Determine the (x, y) coordinate at the center of the cell enclosing the given text.  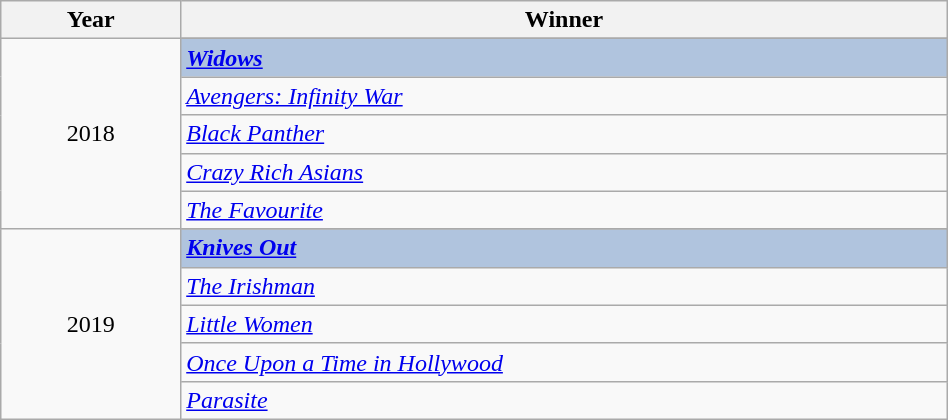
Black Panther (564, 134)
Crazy Rich Asians (564, 172)
Widows (564, 58)
The Favourite (564, 210)
Knives Out (564, 248)
2018 (91, 134)
Avengers: Infinity War (564, 96)
Winner (564, 20)
Once Upon a Time in Hollywood (564, 362)
Parasite (564, 400)
The Irishman (564, 286)
Year (91, 20)
2019 (91, 324)
Little Women (564, 324)
